Locate the cell with the specified text and output its (X, Y) center coordinate. 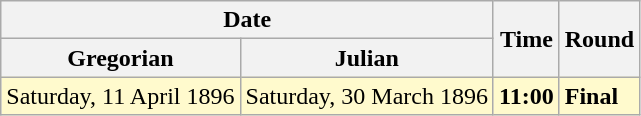
Time (526, 39)
Final (599, 96)
Julian (366, 58)
Round (599, 39)
Date (248, 20)
Saturday, 11 April 1896 (120, 96)
Saturday, 30 March 1896 (366, 96)
Gregorian (120, 58)
11:00 (526, 96)
